Pinpoint the cell where the given text exists, returning its (X, Y) midpoint coordinate. 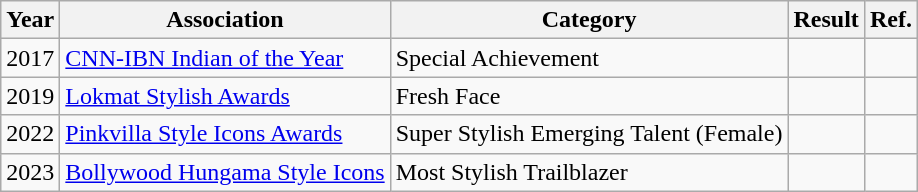
Ref. (890, 20)
Pinkvilla Style Icons Awards (225, 134)
Lokmat Stylish Awards (225, 96)
Special Achievement (589, 58)
CNN-IBN Indian of the Year (225, 58)
2023 (30, 172)
Year (30, 20)
2022 (30, 134)
Fresh Face (589, 96)
Most Stylish Trailblazer (589, 172)
Result (826, 20)
2019 (30, 96)
Category (589, 20)
Bollywood Hungama Style Icons (225, 172)
Super Stylish Emerging Talent (Female) (589, 134)
Association (225, 20)
2017 (30, 58)
